Determine the (x, y) coordinate at the center of the cell enclosing the given text.  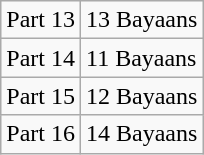
Part 15 (41, 96)
12 Bayaans (141, 96)
Part 13 (41, 20)
Part 16 (41, 134)
11 Bayaans (141, 58)
13 Bayaans (141, 20)
14 Bayaans (141, 134)
Part 14 (41, 58)
